Pinpoint the cell where the given text exists, returning its [x, y] midpoint coordinate. 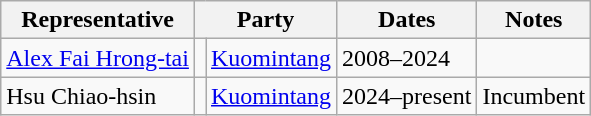
Hsu Chiao-hsin [98, 96]
Incumbent [534, 96]
Representative [98, 20]
Alex Fai Hrong-tai [98, 58]
Dates [407, 20]
Party [265, 20]
2024–present [407, 96]
2008–2024 [407, 58]
Notes [534, 20]
